Search for the cell housing the specified text and yield its [x, y] center coordinate. 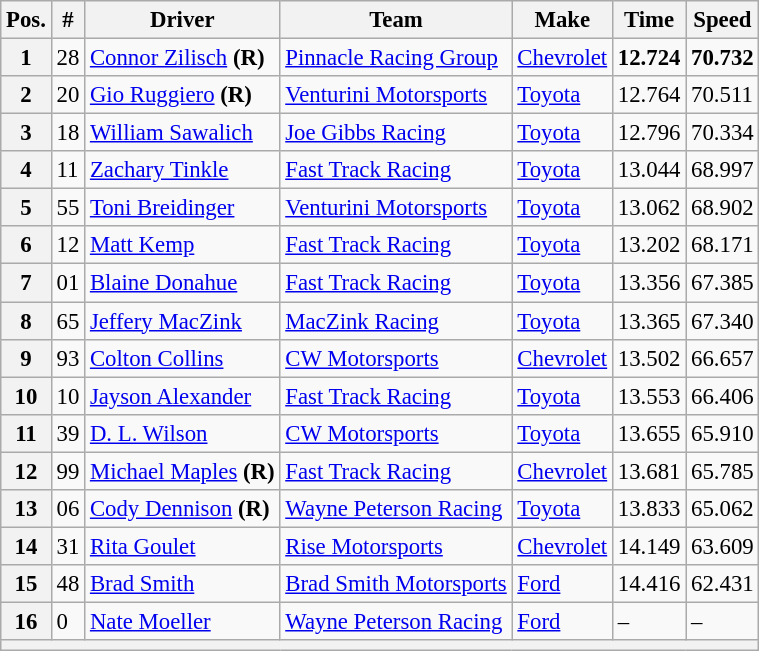
65.785 [722, 471]
13.044 [648, 170]
01 [68, 283]
13.553 [648, 396]
Jayson Alexander [182, 396]
Pinnacle Racing Group [396, 58]
55 [68, 208]
14 [26, 546]
Gio Ruggiero (R) [182, 95]
13 [26, 509]
28 [68, 58]
62.431 [722, 584]
Michael Maples (R) [182, 471]
65.062 [722, 509]
9 [26, 358]
6 [26, 245]
13.681 [648, 471]
Pos. [26, 20]
Jeffery MacZink [182, 321]
Toni Breidinger [182, 208]
15 [26, 584]
2 [26, 95]
31 [68, 546]
Rise Motorsports [396, 546]
93 [68, 358]
70.732 [722, 58]
63.609 [722, 546]
William Sawalich [182, 133]
13.062 [648, 208]
65 [68, 321]
13.202 [648, 245]
# [68, 20]
8 [26, 321]
Colton Collins [182, 358]
Driver [182, 20]
20 [68, 95]
48 [68, 584]
66.657 [722, 358]
70.334 [722, 133]
67.340 [722, 321]
4 [26, 170]
7 [26, 283]
3 [26, 133]
Time [648, 20]
13.655 [648, 433]
06 [68, 509]
Blaine Donahue [182, 283]
Team [396, 20]
13.502 [648, 358]
66.406 [722, 396]
1 [26, 58]
Matt Kemp [182, 245]
Brad Smith Motorsports [396, 584]
5 [26, 208]
68.997 [722, 170]
0 [68, 621]
70.511 [722, 95]
13.365 [648, 321]
68.171 [722, 245]
12.764 [648, 95]
Joe Gibbs Racing [396, 133]
D. L. Wilson [182, 433]
Nate Moeller [182, 621]
99 [68, 471]
12.796 [648, 133]
Brad Smith [182, 584]
Rita Goulet [182, 546]
Speed [722, 20]
16 [26, 621]
13.833 [648, 509]
65.910 [722, 433]
18 [68, 133]
14.416 [648, 584]
Connor Zilisch (R) [182, 58]
12.724 [648, 58]
39 [68, 433]
Cody Dennison (R) [182, 509]
13.356 [648, 283]
67.385 [722, 283]
Zachary Tinkle [182, 170]
Make [562, 20]
MacZink Racing [396, 321]
68.902 [722, 208]
14.149 [648, 546]
